Extract the [x, y] coordinate from the center of the cell holding the provided text.  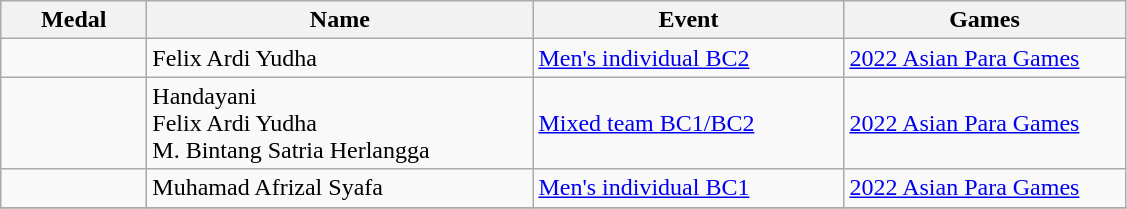
HandayaniFelix Ardi YudhaM. Bintang Satria Herlangga [340, 123]
Medal [74, 20]
Event [688, 20]
Men's individual BC1 [688, 188]
Felix Ardi Yudha [340, 58]
Muhamad Afrizal Syafa [340, 188]
Name [340, 20]
Mixed team BC1/BC2 [688, 123]
Men's individual BC2 [688, 58]
Games [984, 20]
